Identify which cell holds the provided text, then report its [x, y] central coordinate. 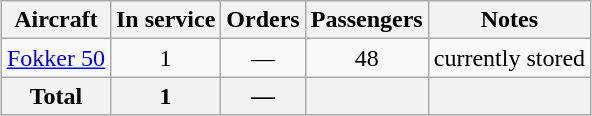
48 [366, 58]
Total [56, 96]
Fokker 50 [56, 58]
currently stored [509, 58]
Orders [263, 20]
In service [165, 20]
Notes [509, 20]
Aircraft [56, 20]
Passengers [366, 20]
